Identify which cell holds the provided text, then report its (X, Y) central coordinate. 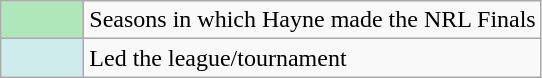
Seasons in which Hayne made the NRL Finals (312, 20)
Led the league/tournament (312, 58)
